Return the (x, y) coordinate for the center point of the cell that contains the specified text.  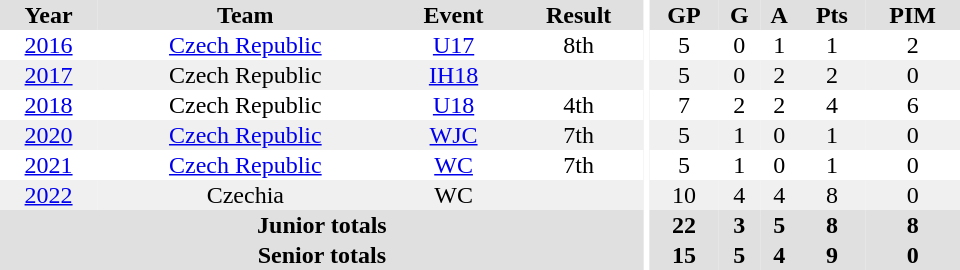
Team (245, 15)
IH18 (454, 75)
2022 (48, 195)
G (740, 15)
Pts (832, 15)
8th (579, 45)
Year (48, 15)
2016 (48, 45)
2021 (48, 165)
3 (740, 225)
U18 (454, 105)
15 (684, 255)
A (780, 15)
7 (684, 105)
9 (832, 255)
10 (684, 195)
GP (684, 15)
PIM (912, 15)
Event (454, 15)
2018 (48, 105)
Result (579, 15)
2020 (48, 135)
Senior totals (322, 255)
22 (684, 225)
Junior totals (322, 225)
4th (579, 105)
WJC (454, 135)
Czechia (245, 195)
U17 (454, 45)
2017 (48, 75)
6 (912, 105)
